Return the [X, Y] coordinate for the center point of the cell that contains the specified text.  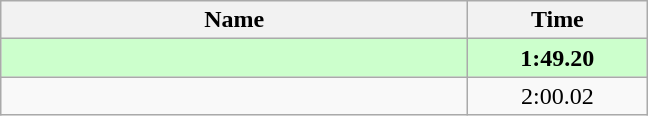
Name [234, 20]
2:00.02 [558, 96]
1:49.20 [558, 58]
Time [558, 20]
